Locate the cell with the specified text and output its [x, y] center coordinate. 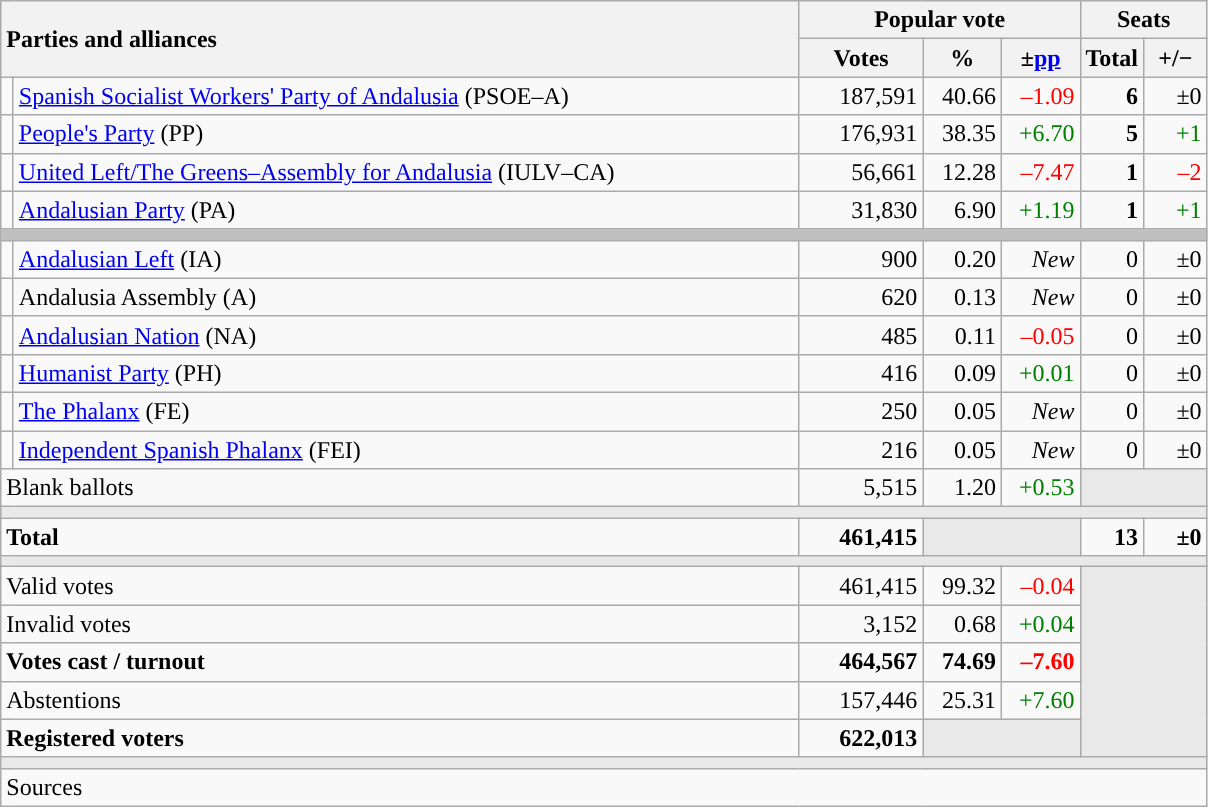
–7.47 [1040, 172]
40.66 [962, 96]
Andalusian Nation (NA) [406, 335]
+7.60 [1040, 700]
0.68 [962, 624]
+0.53 [1040, 488]
People's Party (PP) [406, 134]
5 [1112, 134]
Andalusia Assembly (A) [406, 297]
+1.19 [1040, 210]
+0.01 [1040, 373]
31,830 [861, 210]
–2 [1176, 172]
Independent Spanish Phalanx (FEI) [406, 449]
250 [861, 411]
–1.09 [1040, 96]
The Phalanx (FE) [406, 411]
Votes [861, 58]
Spanish Socialist Workers' Party of Andalusia (PSOE–A) [406, 96]
–0.05 [1040, 335]
622,013 [861, 738]
0.09 [962, 373]
–7.60 [1040, 662]
±pp [1040, 58]
176,931 [861, 134]
6 [1112, 96]
25.31 [962, 700]
Invalid votes [400, 624]
99.32 [962, 586]
Humanist Party (PH) [406, 373]
Registered voters [400, 738]
Parties and alliances [400, 39]
464,567 [861, 662]
3,152 [861, 624]
Sources [604, 787]
56,661 [861, 172]
0.11 [962, 335]
+6.70 [1040, 134]
13 [1112, 537]
157,446 [861, 700]
216 [861, 449]
Blank ballots [400, 488]
416 [861, 373]
0.13 [962, 297]
+/− [1176, 58]
1.20 [962, 488]
5,515 [861, 488]
620 [861, 297]
0.20 [962, 259]
–0.04 [1040, 586]
United Left/The Greens–Assembly for Andalusia (IULV–CA) [406, 172]
Votes cast / turnout [400, 662]
74.69 [962, 662]
Andalusian Left (IA) [406, 259]
+0.04 [1040, 624]
Seats [1144, 20]
6.90 [962, 210]
Abstentions [400, 700]
12.28 [962, 172]
% [962, 58]
Popular vote [940, 20]
485 [861, 335]
38.35 [962, 134]
Andalusian Party (PA) [406, 210]
Valid votes [400, 586]
187,591 [861, 96]
900 [861, 259]
